Locate the cell with the specified text and output its [X, Y] center coordinate. 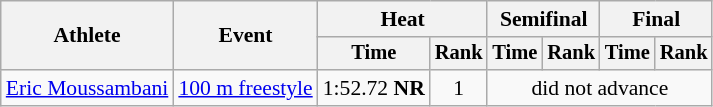
did not advance [600, 88]
1 [459, 88]
Semifinal [543, 19]
Event [245, 36]
Heat [403, 19]
1:52.72 NR [374, 88]
Final [656, 19]
Athlete [88, 36]
100 m freestyle [245, 88]
Eric Moussambani [88, 88]
